Scan for the cell matching the given text and deliver its (x, y) coordinate at center. 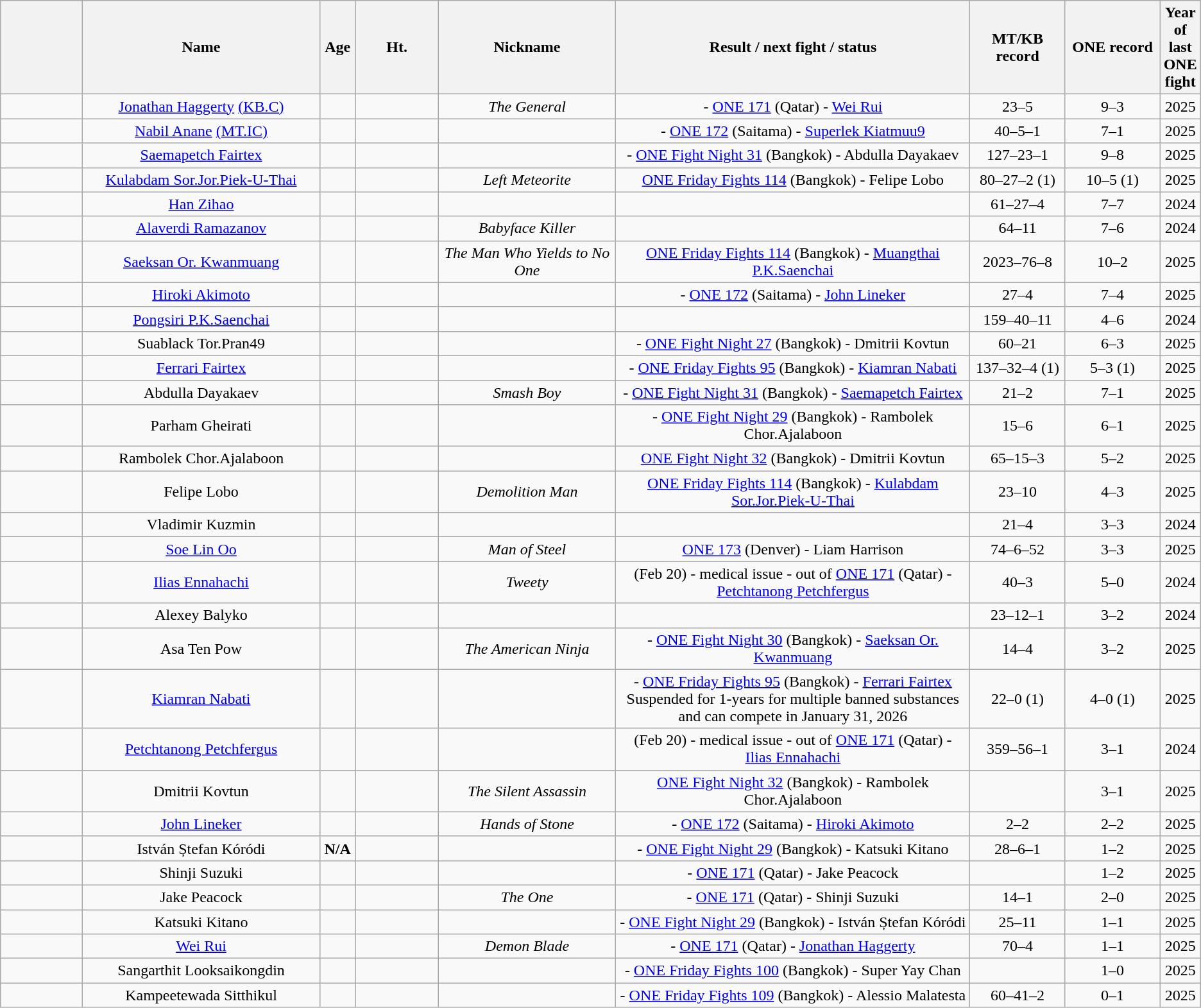
Petchtanong Petchfergus (201, 749)
80–27–2 (1) (1018, 180)
5–0 (1112, 583)
70–4 (1018, 946)
Man of Steel (527, 549)
(Feb 20) - medical issue - out of ONE 171 (Qatar) - Ilias Ennahachi (793, 749)
The American Ninja (527, 648)
John Lineker (201, 824)
61–27–4 (1018, 204)
ONE 173 (Denver) - Liam Harrison (793, 549)
The General (527, 107)
Kiamran Nabati (201, 699)
22–0 (1) (1018, 699)
21–2 (1018, 392)
Hands of Stone (527, 824)
65–15–3 (1018, 459)
Saeksan Or. Kwanmuang (201, 262)
Vladimir Kuzmin (201, 525)
- ONE Fight Night 27 (Bangkok) - Dmitrii Kovtun (793, 343)
Age (337, 47)
6–3 (1112, 343)
Left Meteorite (527, 180)
2–0 (1112, 897)
2023–76–8 (1018, 262)
(Feb 20) - medical issue - out of ONE 171 (Qatar) - Petchtanong Petchfergus (793, 583)
- ONE Friday Fights 95 (Bangkok) - Kiamran Nabati (793, 368)
28–6–1 (1018, 848)
Alexey Balyko (201, 615)
Demon Blade (527, 946)
- ONE Fight Night 31 (Bangkok) - Abdulla Dayakaev (793, 155)
60–41–2 (1018, 995)
Suablack Tor.Pran49 (201, 343)
359–56–1 (1018, 749)
Asa Ten Pow (201, 648)
Shinji Suzuki (201, 873)
ONE Friday Fights 114 (Bangkok) - Kulabdam Sor.Jor.Piek-U-Thai (793, 491)
- ONE Friday Fights 100 (Bangkok) - Super Yay Chan (793, 971)
14–1 (1018, 897)
Ilias Ennahachi (201, 583)
The Silent Assassin (527, 790)
Han Zihao (201, 204)
23–5 (1018, 107)
Rambolek Chor.Ajalaboon (201, 459)
Alaverdi Ramazanov (201, 228)
Pongsiri P.K.Saenchai (201, 319)
- ONE 171 (Qatar) - Jonathan Haggerty (793, 946)
21–4 (1018, 525)
Babyface Killer (527, 228)
Felipe Lobo (201, 491)
- ONE Friday Fights 95 (Bangkok) - Ferrari Fairtex Suspended for 1-years for multiple banned substances and can compete in January 31, 2026 (793, 699)
64–11 (1018, 228)
Parham Gheirati (201, 426)
- ONE 171 (Qatar) - Jake Peacock (793, 873)
23–12–1 (1018, 615)
159–40–11 (1018, 319)
Jonathan Haggerty (KB.C) (201, 107)
- ONE Fight Night 29 (Bangkok) - István Ștefan Kóródi (793, 922)
Katsuki Kitano (201, 922)
ONE record (1112, 47)
Soe Lin Oo (201, 549)
9–3 (1112, 107)
1–0 (1112, 971)
Demolition Man (527, 491)
10–5 (1) (1112, 180)
Jake Peacock (201, 897)
27–4 (1018, 295)
ONE Friday Fights 114 (Bangkok) - Muangthai P.K.Saenchai (793, 262)
7–6 (1112, 228)
Ferrari Fairtex (201, 368)
40–5–1 (1018, 131)
Saemapetch Fairtex (201, 155)
- ONE Friday Fights 109 (Bangkok) - Alessio Malatesta (793, 995)
The Man Who Yields to No One (527, 262)
Ht. (396, 47)
Kulabdam Sor.Jor.Piek-U-Thai (201, 180)
ONE Friday Fights 114 (Bangkok) - Felipe Lobo (793, 180)
9–8 (1112, 155)
The One (527, 897)
5–3 (1) (1112, 368)
Abdulla Dayakaev (201, 392)
15–6 (1018, 426)
Dmitrii Kovtun (201, 790)
4–3 (1112, 491)
Nabil Anane (MT.IC) (201, 131)
14–4 (1018, 648)
Sangarthit Looksaikongdin (201, 971)
7–7 (1112, 204)
- ONE 171 (Qatar) - Wei Rui (793, 107)
127–23–1 (1018, 155)
25–11 (1018, 922)
4–6 (1112, 319)
Smash Boy (527, 392)
137–32–4 (1) (1018, 368)
ONE Fight Night 32 (Bangkok) - Dmitrii Kovtun (793, 459)
Tweety (527, 583)
10–2 (1112, 262)
Name (201, 47)
- ONE Fight Night 31 (Bangkok) - Saemapetch Fairtex (793, 392)
N/A (337, 848)
- ONE 172 (Saitama) - Hiroki Akimoto (793, 824)
MT/KB record (1018, 47)
Year of last ONE fight (1180, 47)
- ONE Fight Night 30 (Bangkok) - Saeksan Or. Kwanmuang (793, 648)
Wei Rui (201, 946)
- ONE Fight Night 29 (Bangkok) - Katsuki Kitano (793, 848)
23–10 (1018, 491)
- ONE Fight Night 29 (Bangkok) - Rambolek Chor.Ajalaboon (793, 426)
60–21 (1018, 343)
0–1 (1112, 995)
6–1 (1112, 426)
7–4 (1112, 295)
- ONE 172 (Saitama) - Superlek Kiatmuu9 (793, 131)
4–0 (1) (1112, 699)
40–3 (1018, 583)
- ONE 172 (Saitama) - John Lineker (793, 295)
- ONE 171 (Qatar) - Shinji Suzuki (793, 897)
Result / next fight / status (793, 47)
ONE Fight Night 32 (Bangkok) - Rambolek Chor.Ajalaboon (793, 790)
5–2 (1112, 459)
István Ștefan Kóródi (201, 848)
74–6–52 (1018, 549)
Kampeetewada Sitthikul (201, 995)
Hiroki Akimoto (201, 295)
Nickname (527, 47)
